Locate the cell with the specified text and output its (X, Y) center coordinate. 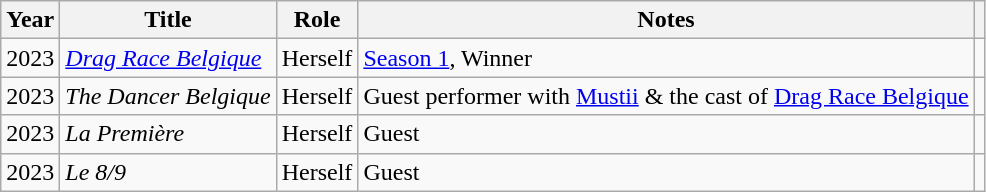
Guest performer with Mustii & the cast of Drag Race Belgique (666, 96)
Year (30, 20)
Title (168, 20)
Notes (666, 20)
Season 1, Winner (666, 58)
Role (317, 20)
Drag Race Belgique (168, 58)
The Dancer Belgique (168, 96)
Le 8/9 (168, 172)
La Première (168, 134)
